Extract the [x, y] coordinate from the center of the cell holding the provided text.  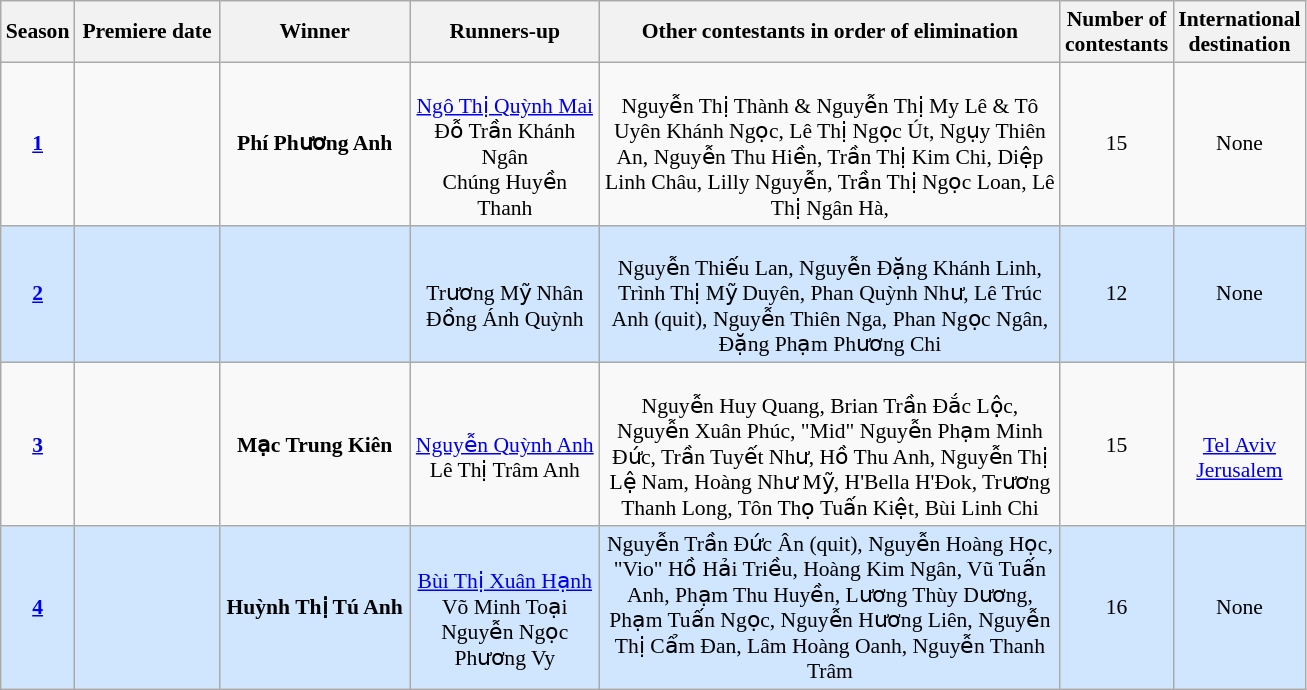
Season [38, 32]
16 [1116, 608]
Trương Mỹ Nhân Đồng Ánh Quỳnh [505, 294]
Nguyễn Quỳnh Anh Lê Thị Trâm Anh [505, 444]
Premiere date [146, 32]
2 [38, 294]
3 [38, 444]
Ngô Thị Quỳnh MaiĐỗ Trần Khánh Ngân Chúng Huyền Thanh [505, 144]
Phí Phương Anh [315, 144]
Tel AvivJerusalem [1239, 444]
Runners-up [505, 32]
Number of contestants [1116, 32]
Other contestants in order of elimination [830, 32]
Bùi Thị Xuân Hạnh Võ Minh Toại Nguyễn Ngọc Phương Vy [505, 608]
1 [38, 144]
Huỳnh Thị Tú Anh [315, 608]
Winner [315, 32]
4 [38, 608]
12 [1116, 294]
International destination [1239, 32]
Mạc Trung Kiên [315, 444]
